Return the (x, y) coordinate for the center point of the cell that contains the specified text.  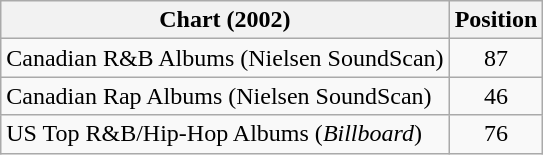
Position (496, 20)
Canadian R&B Albums (Nielsen SoundScan) (225, 58)
76 (496, 134)
87 (496, 58)
Canadian Rap Albums (Nielsen SoundScan) (225, 96)
Chart (2002) (225, 20)
US Top R&B/Hip-Hop Albums (Billboard) (225, 134)
46 (496, 96)
